From the cell containing the given text, extract its center point as [x, y] coordinate. 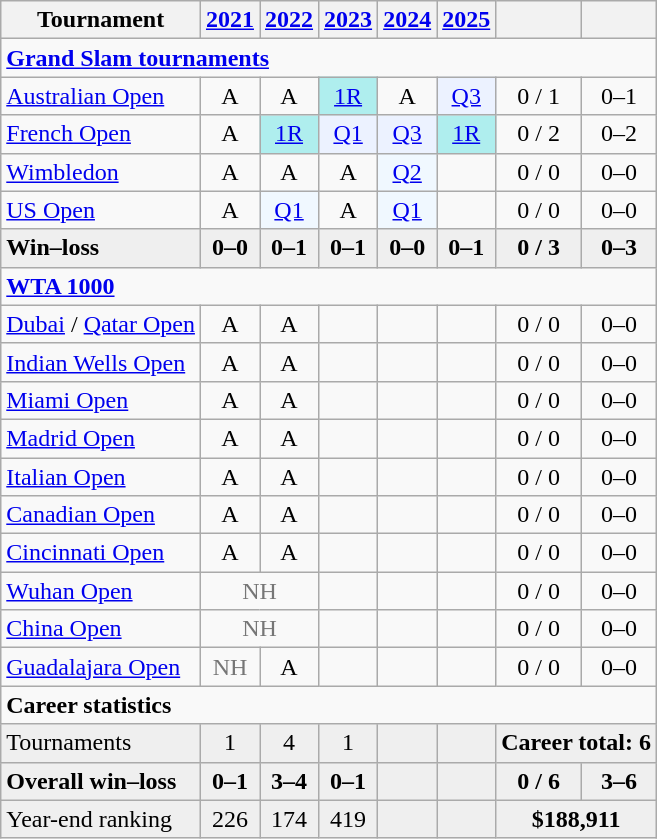
2025 [466, 20]
2021 [230, 20]
0 / 2 [539, 134]
US Open [101, 210]
174 [290, 819]
0 / 3 [539, 248]
419 [348, 819]
3–4 [290, 781]
Miami Open [101, 400]
Australian Open [101, 96]
Cincinnati Open [101, 553]
WTA 1000 [329, 286]
Tournament [101, 20]
Wimbledon [101, 172]
226 [230, 819]
2024 [408, 20]
China Open [101, 629]
$188,911 [576, 819]
Canadian Open [101, 515]
Madrid Open [101, 438]
0 / 1 [539, 96]
Guadalajara Open [101, 667]
Italian Open [101, 477]
Q2 [408, 172]
Year-end ranking [101, 819]
Indian Wells Open [101, 362]
Tournaments [101, 743]
Career total: 6 [576, 743]
Overall win–loss [101, 781]
French Open [101, 134]
Dubai / Qatar Open [101, 324]
3–6 [618, 781]
Win–loss [101, 248]
0 / 6 [539, 781]
2022 [290, 20]
0–3 [618, 248]
Grand Slam tournaments [329, 58]
4 [290, 743]
Wuhan Open [101, 591]
0–2 [618, 134]
Career statistics [329, 705]
2023 [348, 20]
